Scan for the cell matching the given text and deliver its (x, y) coordinate at center. 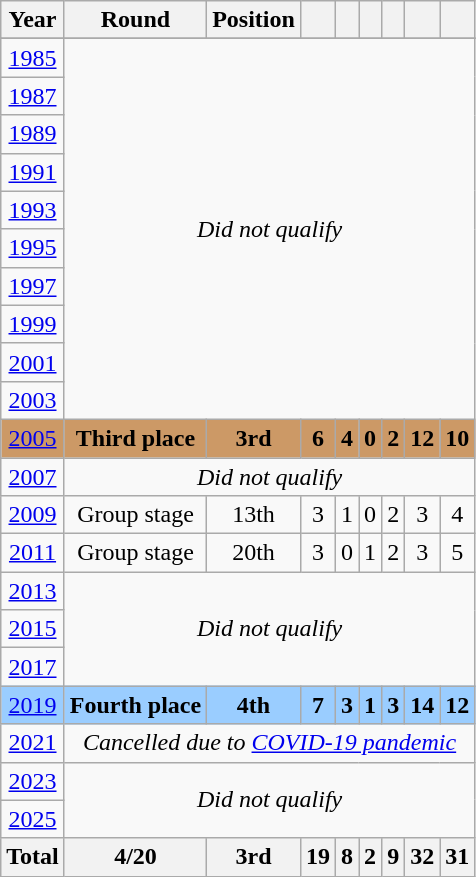
2003 (33, 400)
4/20 (135, 857)
Total (33, 857)
1997 (33, 286)
1991 (33, 172)
2001 (33, 362)
2025 (33, 819)
1999 (33, 324)
Position (254, 20)
20th (254, 553)
2017 (33, 667)
2011 (33, 553)
2021 (33, 743)
2023 (33, 781)
1987 (33, 96)
8 (346, 857)
6 (318, 438)
14 (422, 705)
9 (394, 857)
Year (33, 20)
31 (458, 857)
2013 (33, 591)
Cancelled due to COVID-19 pandemic (270, 743)
Fourth place (135, 705)
1995 (33, 248)
2007 (33, 477)
2019 (33, 705)
1993 (33, 210)
5 (458, 553)
10 (458, 438)
Round (135, 20)
32 (422, 857)
Third place (135, 438)
13th (254, 515)
1989 (33, 134)
2005 (33, 438)
2015 (33, 629)
19 (318, 857)
7 (318, 705)
4th (254, 705)
1985 (33, 58)
2009 (33, 515)
